Provide the (x, y) coordinate of the cell's center where the given text is located.  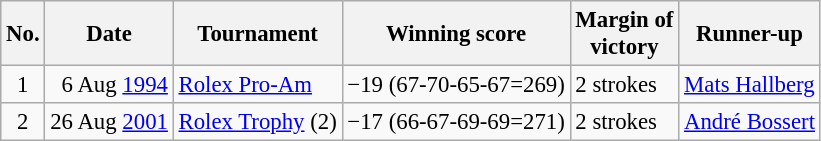
−17 (66-67-69-69=271) (456, 122)
6 Aug 1994 (109, 85)
Rolex Pro-Am (258, 85)
André Bossert (750, 122)
Tournament (258, 34)
Mats Hallberg (750, 85)
Margin ofvictory (624, 34)
Runner-up (750, 34)
26 Aug 2001 (109, 122)
Rolex Trophy (2) (258, 122)
−19 (67-70-65-67=269) (456, 85)
Date (109, 34)
No. (23, 34)
Winning score (456, 34)
2 (23, 122)
1 (23, 85)
